Detect which cell encompasses the target text, then output its [x, y] center coordinate. 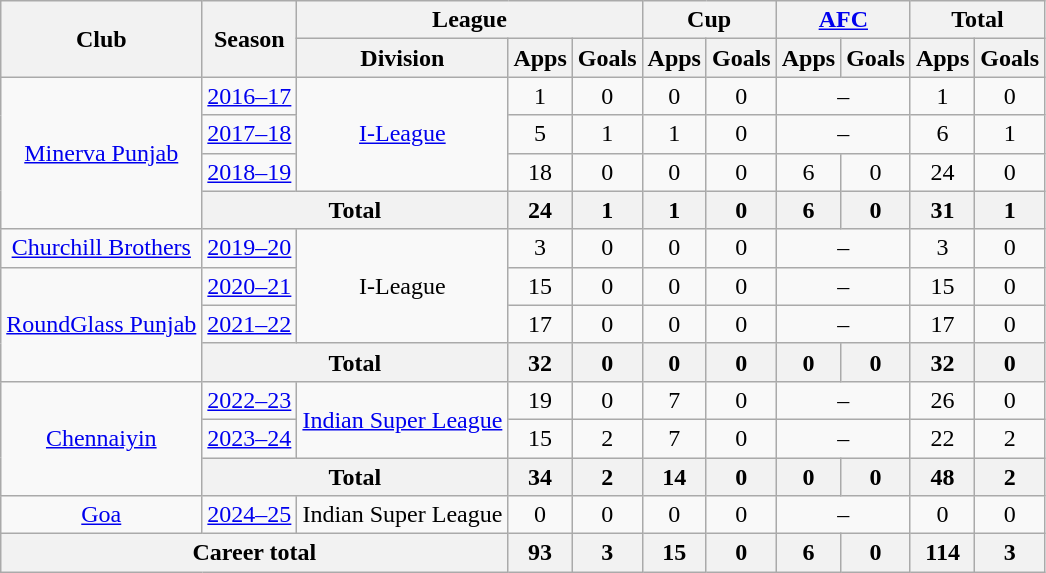
2019–20 [250, 248]
Season [250, 39]
114 [942, 553]
22 [942, 438]
2022–23 [250, 400]
18 [540, 172]
AFC [843, 20]
5 [540, 134]
2018–19 [250, 172]
Club [102, 39]
Goa [102, 515]
Division [402, 58]
Career total [254, 553]
93 [540, 553]
Chennaiyin [102, 438]
2023–24 [250, 438]
48 [942, 477]
League [470, 20]
2016–17 [250, 96]
31 [942, 210]
14 [674, 477]
26 [942, 400]
2017–18 [250, 134]
2024–25 [250, 515]
19 [540, 400]
Cup [709, 20]
RoundGlass Punjab [102, 324]
Minerva Punjab [102, 153]
Churchill Brothers [102, 248]
2021–22 [250, 324]
2020–21 [250, 286]
34 [540, 477]
